Pinpoint the cell where the given text exists, returning its [x, y] midpoint coordinate. 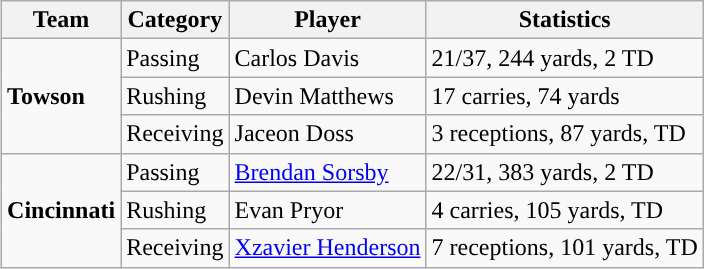
Xzavier Henderson [328, 248]
Category [175, 20]
21/37, 244 yards, 2 TD [564, 58]
7 receptions, 101 yards, TD [564, 248]
4 carries, 105 yards, TD [564, 210]
Brendan Sorsby [328, 172]
22/31, 383 yards, 2 TD [564, 172]
Statistics [564, 20]
Evan Pryor [328, 210]
Team [62, 20]
Carlos Davis [328, 58]
Towson [62, 96]
Cincinnati [62, 210]
Jaceon Doss [328, 134]
Devin Matthews [328, 96]
Player [328, 20]
17 carries, 74 yards [564, 96]
3 receptions, 87 yards, TD [564, 134]
